For the text-containing cell, return its midpoint in [x, y] coordinate format. 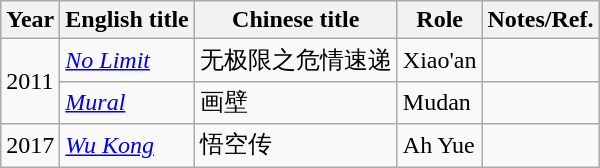
Xiao'an [440, 60]
Notes/Ref. [540, 20]
Role [440, 20]
2017 [30, 146]
Chinese title [296, 20]
Mural [127, 102]
No Limit [127, 60]
English title [127, 20]
悟空传 [296, 146]
Mudan [440, 102]
Wu Kong [127, 146]
画壁 [296, 102]
无极限之危情速递 [296, 60]
2011 [30, 82]
Year [30, 20]
Ah Yue [440, 146]
